Search for the cell housing the specified text and yield its [X, Y] center coordinate. 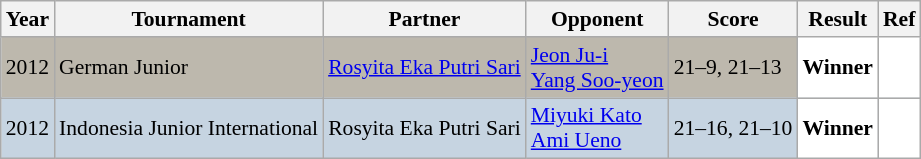
Result [838, 19]
Year [28, 19]
Opponent [598, 19]
Miyuki Kato Ami Ueno [598, 128]
21–9, 21–13 [734, 68]
German Junior [188, 68]
Indonesia Junior International [188, 128]
21–16, 21–10 [734, 128]
Partner [424, 19]
Score [734, 19]
Ref [899, 19]
Tournament [188, 19]
Jeon Ju-i Yang Soo-yeon [598, 68]
